Scan for the cell matching the given text and deliver its (x, y) coordinate at center. 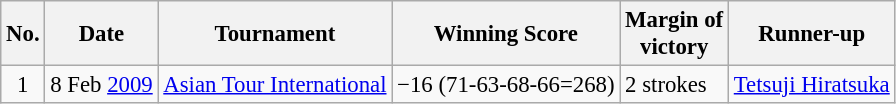
Margin ofvictory (674, 34)
Date (102, 34)
Runner-up (812, 34)
Tournament (275, 34)
No. (23, 34)
2 strokes (674, 85)
Winning Score (506, 34)
Tetsuji Hiratsuka (812, 85)
−16 (71-63-68-66=268) (506, 85)
1 (23, 85)
8 Feb 2009 (102, 85)
Asian Tour International (275, 85)
